Return (X, Y) of the center of cell containing provided text 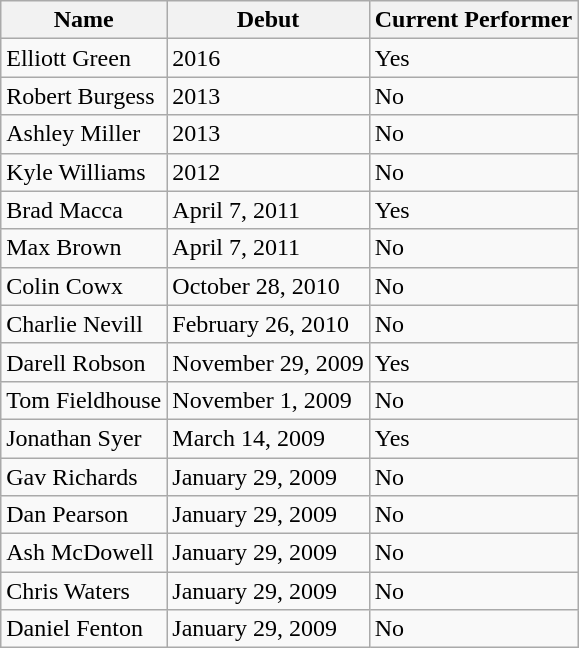
Charlie Nevill (84, 324)
2016 (268, 58)
Darell Robson (84, 362)
Dan Pearson (84, 515)
October 28, 2010 (268, 286)
Jonathan Syer (84, 438)
Gav Richards (84, 477)
March 14, 2009 (268, 438)
Current Performer (474, 20)
Name (84, 20)
Brad Macca (84, 210)
2012 (268, 172)
Chris Waters (84, 591)
Debut (268, 20)
Ash McDowell (84, 553)
February 26, 2010 (268, 324)
Daniel Fenton (84, 629)
Ashley Miller (84, 134)
Colin Cowx (84, 286)
November 1, 2009 (268, 400)
November 29, 2009 (268, 362)
Max Brown (84, 248)
Elliott Green (84, 58)
Kyle Williams (84, 172)
Robert Burgess (84, 96)
Tom Fieldhouse (84, 400)
